For the text-containing cell, return its midpoint in [X, Y] coordinate format. 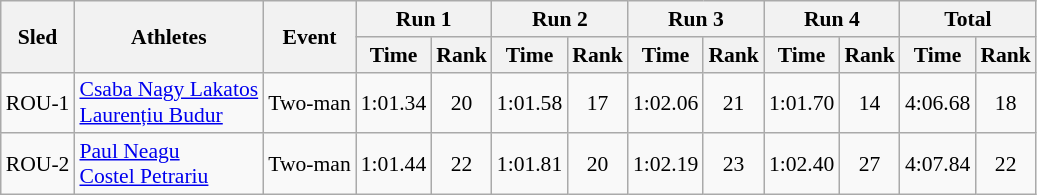
Event [310, 36]
1:02.40 [802, 164]
18 [1006, 102]
1:01.44 [394, 164]
1:01.81 [530, 164]
27 [870, 164]
1:02.06 [666, 102]
Run 1 [424, 19]
4:07.84 [938, 164]
14 [870, 102]
4:06.68 [938, 102]
1:01.70 [802, 102]
Run 2 [560, 19]
1:01.58 [530, 102]
Run 4 [832, 19]
Paul NeaguCostel Petrariu [168, 164]
21 [734, 102]
ROU-2 [38, 164]
Athletes [168, 36]
Csaba Nagy LakatosLaurențiu Budur [168, 102]
ROU-1 [38, 102]
23 [734, 164]
1:02.19 [666, 164]
1:01.34 [394, 102]
Total [968, 19]
Sled [38, 36]
Run 3 [696, 19]
17 [598, 102]
